Find where the given text appears and provide that cell's center as [x, y] coordinate. 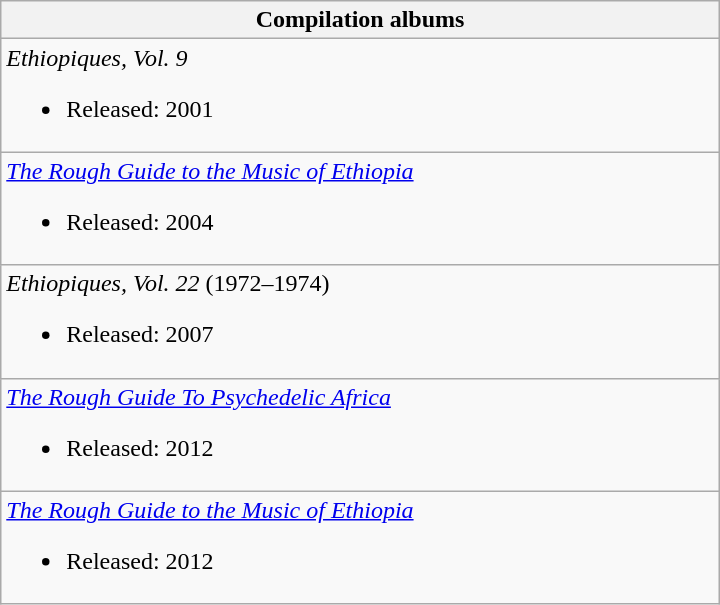
Ethiopiques, Vol. 9Released: 2001 [360, 96]
The Rough Guide to the Music of EthiopiaReleased: 2004 [360, 208]
Ethiopiques, Vol. 22 (1972–1974)Released: 2007 [360, 322]
The Rough Guide To Psychedelic AfricaReleased: 2012 [360, 434]
Compilation albums [360, 20]
The Rough Guide to the Music of EthiopiaReleased: 2012 [360, 548]
